Determine the [x, y] coordinate at the center of the cell enclosing the given text.  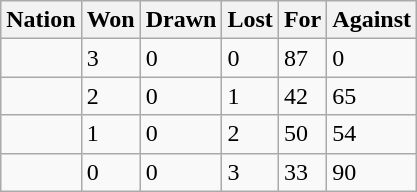
87 [302, 58]
42 [302, 96]
Against [372, 20]
For [302, 20]
65 [372, 96]
Nation [41, 20]
Won [110, 20]
90 [372, 172]
50 [302, 134]
54 [372, 134]
Drawn [181, 20]
Lost [250, 20]
33 [302, 172]
